Pinpoint the cell where the given text exists, returning its [X, Y] midpoint coordinate. 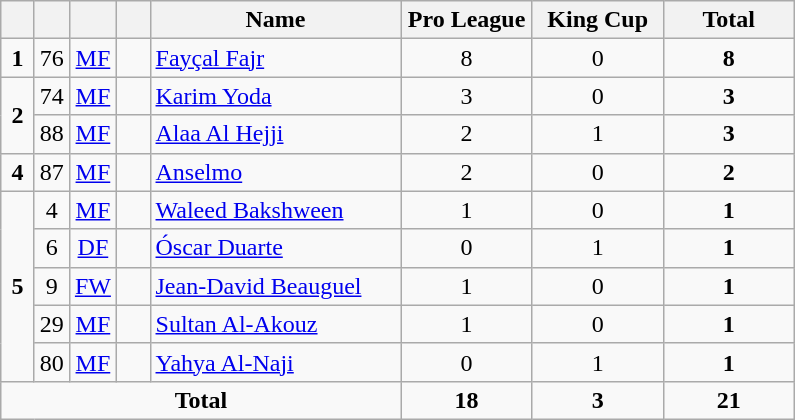
5 [18, 286]
29 [52, 324]
74 [52, 96]
Alaa Al Hejji [276, 134]
Jean-David Beauguel [276, 286]
Name [276, 20]
Sultan Al-Akouz [276, 324]
9 [52, 286]
Óscar Duarte [276, 248]
Pro League [466, 20]
18 [466, 400]
Waleed Bakshween [276, 210]
FW [92, 286]
80 [52, 362]
76 [52, 58]
King Cup [598, 20]
87 [52, 172]
Karim Yoda [276, 96]
Yahya Al-Naji [276, 362]
Anselmo [276, 172]
21 [728, 400]
DF [92, 248]
88 [52, 134]
Fayçal Fajr [276, 58]
6 [52, 248]
